Determine the [X, Y] coordinate at the center of the cell enclosing the given text.  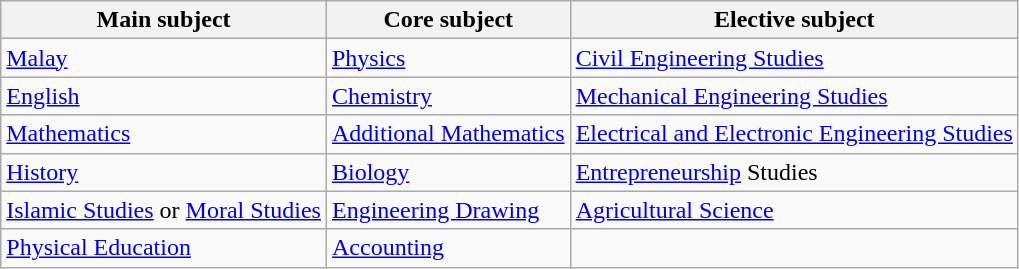
Chemistry [448, 96]
Physics [448, 58]
Agricultural Science [794, 210]
Elective subject [794, 20]
Electrical and Electronic Engineering Studies [794, 134]
Civil Engineering Studies [794, 58]
History [164, 172]
Engineering Drawing [448, 210]
English [164, 96]
Islamic Studies or Moral Studies [164, 210]
Biology [448, 172]
Entrepreneurship Studies [794, 172]
Mathematics [164, 134]
Core subject [448, 20]
Mechanical Engineering Studies [794, 96]
Additional Mathematics [448, 134]
Accounting [448, 248]
Main subject [164, 20]
Malay [164, 58]
Physical Education [164, 248]
